Capture the cell that displays the provided text and extract its (x, y) central coordinate. 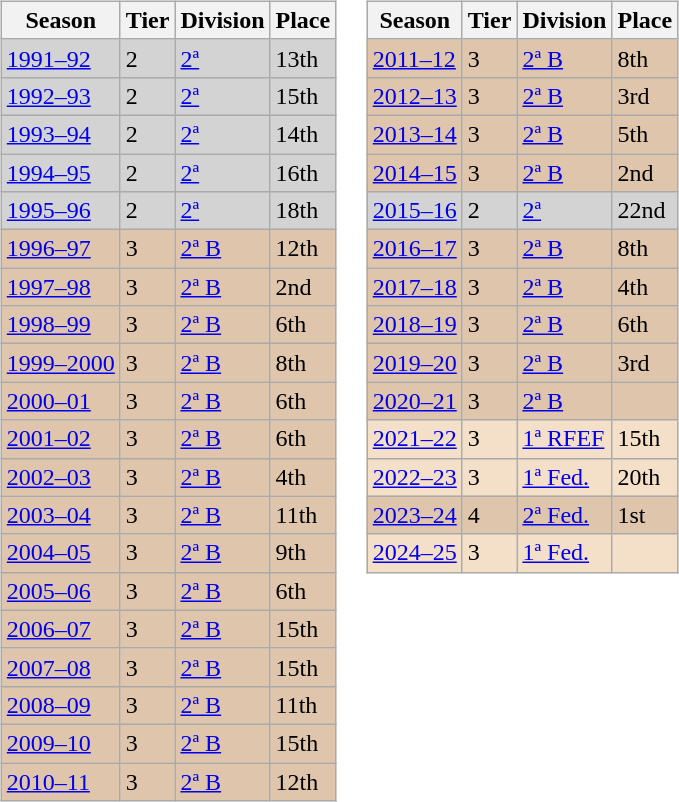
1996–97 (60, 249)
2016–17 (414, 249)
2024–25 (414, 553)
1992–93 (60, 96)
2006–07 (60, 629)
1994–95 (60, 173)
2007–08 (60, 667)
1ª RFEF (564, 439)
1998–99 (60, 325)
1997–98 (60, 287)
2ª Fed. (564, 515)
9th (303, 553)
2014–15 (414, 173)
18th (303, 211)
2004–05 (60, 553)
2003–04 (60, 515)
1995–96 (60, 211)
2023–24 (414, 515)
22nd (645, 211)
2018–19 (414, 325)
20th (645, 477)
2022–23 (414, 477)
4 (490, 515)
2002–03 (60, 477)
1999–2000 (60, 363)
2011–12 (414, 58)
2000–01 (60, 401)
2012–13 (414, 96)
2020–21 (414, 401)
2009–10 (60, 743)
2008–09 (60, 705)
1991–92 (60, 58)
2015–16 (414, 211)
1st (645, 515)
2019–20 (414, 363)
2005–06 (60, 591)
5th (645, 134)
1993–94 (60, 134)
14th (303, 134)
16th (303, 173)
2021–22 (414, 439)
2010–11 (60, 781)
13th (303, 58)
2001–02 (60, 439)
2017–18 (414, 287)
2013–14 (414, 134)
